Locate the cell with the specified text and output its (X, Y) center coordinate. 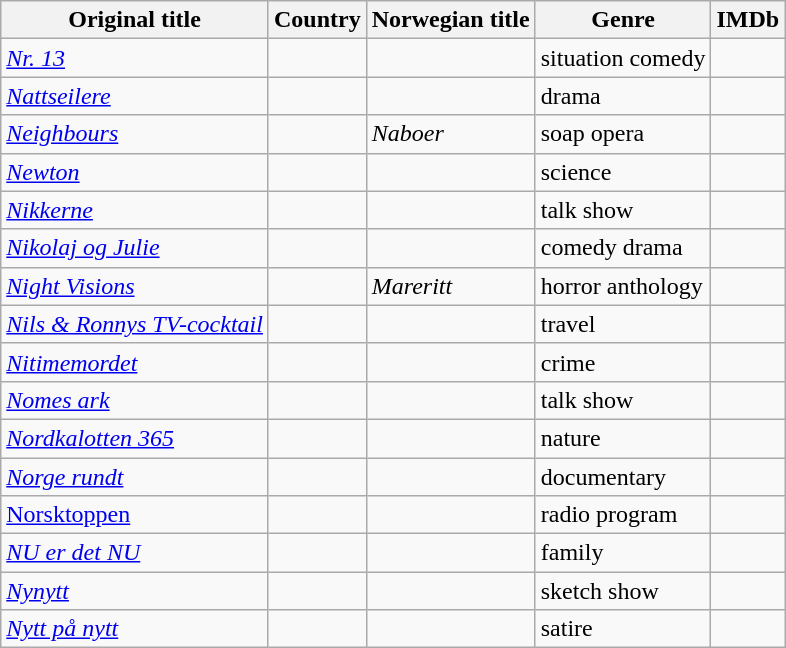
Country (317, 20)
Night Visions (135, 286)
Nattseilere (135, 96)
Norsktoppen (135, 515)
soap opera (623, 134)
family (623, 553)
IMDb (748, 20)
Nytt på nytt (135, 629)
Nordkalotten 365 (135, 438)
Nikolaj og Julie (135, 248)
Genre (623, 20)
situation comedy (623, 58)
Naboer (450, 134)
nature (623, 438)
travel (623, 324)
Newton (135, 172)
Nynytt (135, 591)
NU er det NU (135, 553)
Norge rundt (135, 477)
documentary (623, 477)
Nr. 13 (135, 58)
horror anthology (623, 286)
Nils & Ronnys TV-cocktail (135, 324)
Norwegian title (450, 20)
sketch show (623, 591)
Nikkerne (135, 210)
drama (623, 96)
comedy drama (623, 248)
Mareritt (450, 286)
Nitimemordet (135, 362)
science (623, 172)
Nomes ark (135, 400)
Original title (135, 20)
radio program (623, 515)
crime (623, 362)
satire (623, 629)
Neighbours (135, 134)
